Provide the [x, y] coordinate of the cell's center where the given text is located.  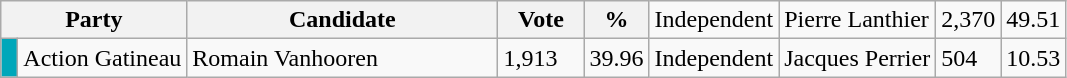
Jacques Perrier [858, 58]
Party [94, 20]
504 [968, 58]
% [616, 20]
Romain Vanhooren [342, 58]
39.96 [616, 58]
Candidate [342, 20]
10.53 [1034, 58]
1,913 [541, 58]
Vote [541, 20]
2,370 [968, 20]
Action Gatineau [102, 58]
49.51 [1034, 20]
Pierre Lanthier [858, 20]
